Return (x, y) of the center of cell containing provided text 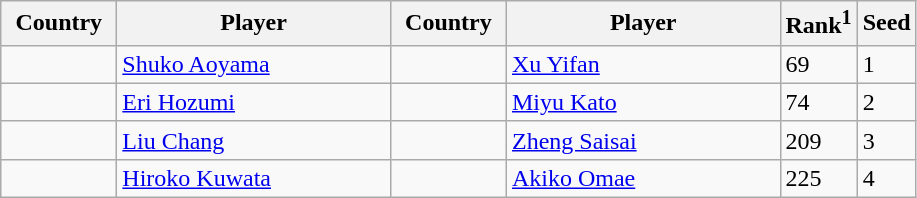
1 (886, 64)
Liu Chang (254, 140)
Eri Hozumi (254, 102)
Hiroko Kuwata (254, 178)
4 (886, 178)
Seed (886, 24)
3 (886, 140)
Shuko Aoyama (254, 64)
74 (818, 102)
69 (818, 64)
Rank1 (818, 24)
Zheng Saisai (643, 140)
225 (818, 178)
Xu Yifan (643, 64)
2 (886, 102)
Akiko Omae (643, 178)
Miyu Kato (643, 102)
209 (818, 140)
